Capture the cell that displays the provided text and extract its [x, y] central coordinate. 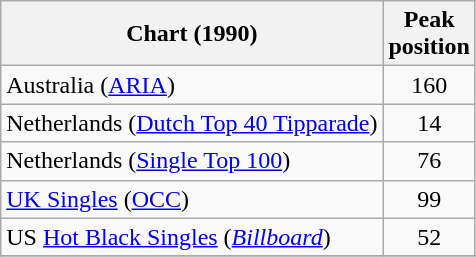
160 [429, 85]
US Hot Black Singles (Billboard) [192, 237]
Netherlands (Single Top 100) [192, 161]
52 [429, 237]
Chart (1990) [192, 34]
Australia (ARIA) [192, 85]
UK Singles (OCC) [192, 199]
76 [429, 161]
Netherlands (Dutch Top 40 Tipparade) [192, 123]
14 [429, 123]
Peakposition [429, 34]
99 [429, 199]
